Scan for the cell matching the given text and deliver its (x, y) coordinate at center. 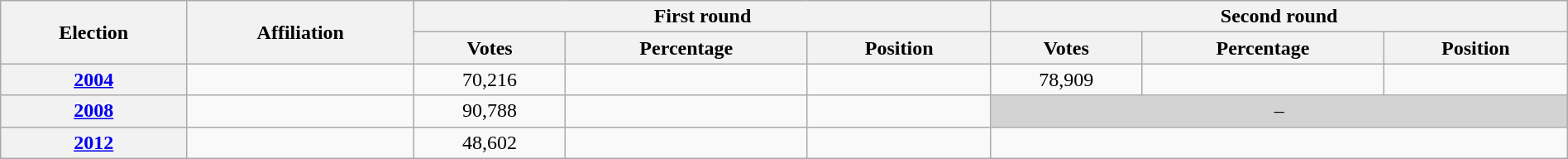
2012 (94, 142)
70,216 (490, 79)
Second round (1279, 17)
– (1279, 111)
78,909 (1066, 79)
48,602 (490, 142)
90,788 (490, 111)
2004 (94, 79)
Election (94, 32)
2008 (94, 111)
First round (703, 17)
Affiliation (301, 32)
